Pinpoint the cell where the given text exists, returning its [X, Y] midpoint coordinate. 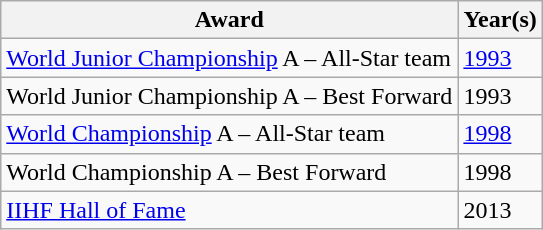
World Junior Championship A – Best Forward [230, 96]
Award [230, 20]
World Championship A – Best Forward [230, 172]
Year(s) [500, 20]
World Junior Championship A – All-Star team [230, 58]
World Championship A – All-Star team [230, 134]
IIHF Hall of Fame [230, 210]
2013 [500, 210]
